Detect which cell encompasses the target text, then output its (x, y) center coordinate. 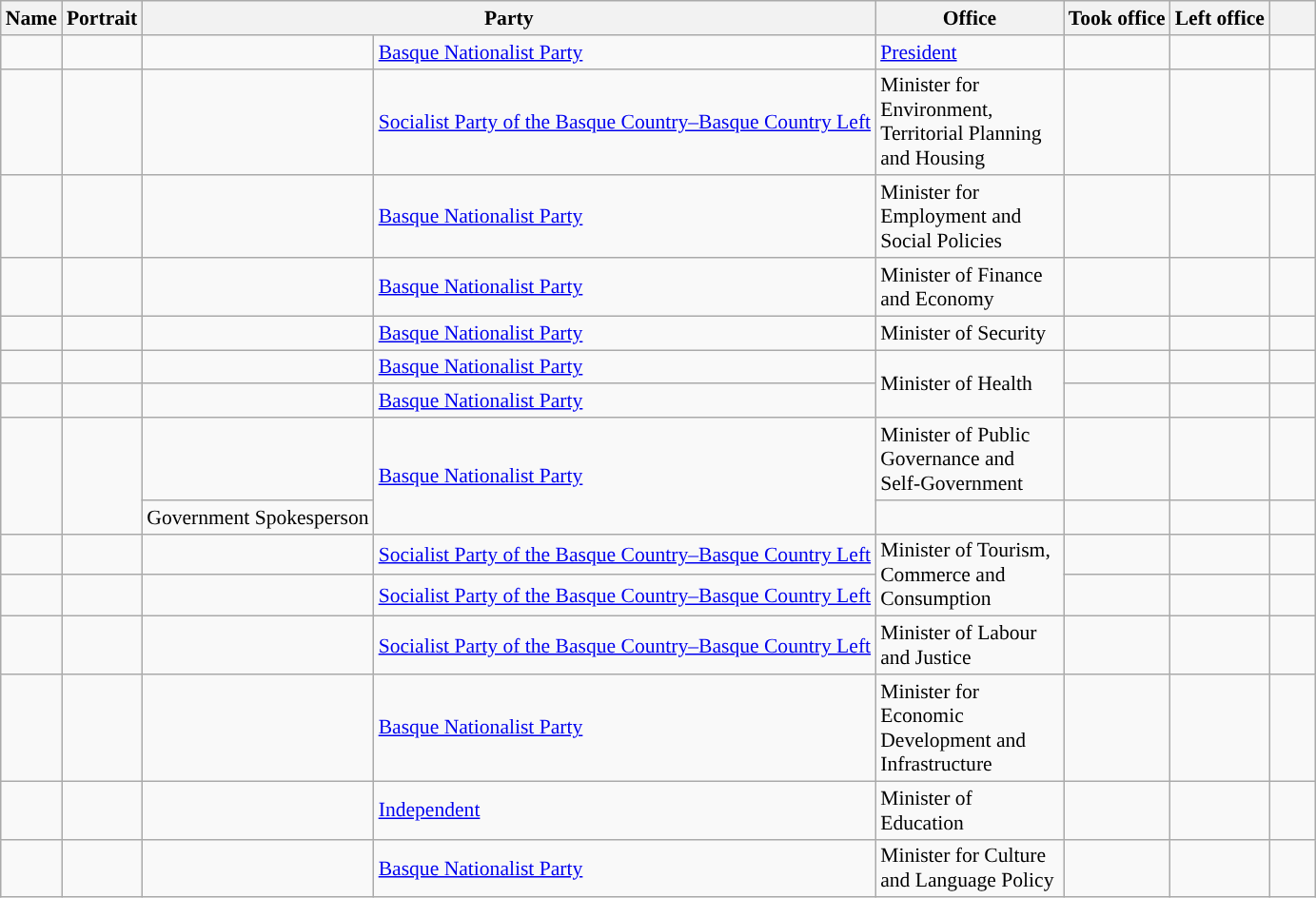
Office (970, 18)
Portrait (102, 18)
Minister of Labour and Justice (970, 645)
Name (31, 18)
President (970, 52)
Took office (1117, 18)
Left office (1220, 18)
Minister of Tourism, Commerce and Consumption (970, 575)
Minister for Environment, Territorial Planning and Housing (970, 122)
Minister of Finance and Economy (970, 287)
Minister of Public Governance and Self-Government (970, 459)
Minister for Economic Development and Infrastructure (970, 728)
Minister of Education (970, 810)
Party (508, 18)
Minister of Health (970, 384)
Minister for Culture and Language Policy (970, 868)
Minister for Employment and Social Policies (970, 217)
Independent (625, 810)
Minister of Security (970, 333)
Government Spokesperson (257, 517)
